Locate the cell with the specified text and output its [X, Y] center coordinate. 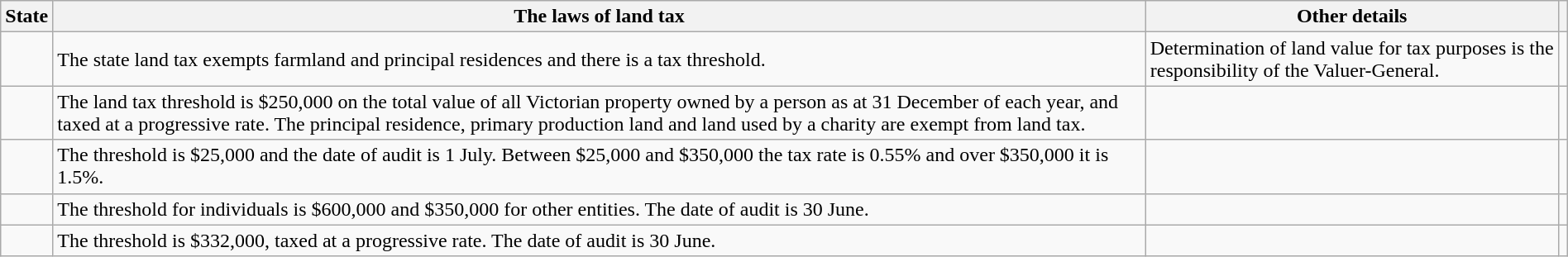
The state land tax exempts farmland and principal residences and there is a tax threshold. [599, 59]
The threshold for individuals is $600,000 and $350,000 for other entities. The date of audit is 30 June. [599, 209]
Determination of land value for tax purposes is the responsibility of the Valuer-General. [1351, 59]
Other details [1351, 17]
The threshold is $332,000, taxed at a progressive rate. The date of audit is 30 June. [599, 240]
The threshold is $25,000 and the date of audit is 1 July. Between $25,000 and $350,000 the tax rate is 0.55% and over $350,000 it is 1.5%. [599, 167]
State [26, 17]
The laws of land tax [599, 17]
